Return (X, Y) of the center of cell containing provided text 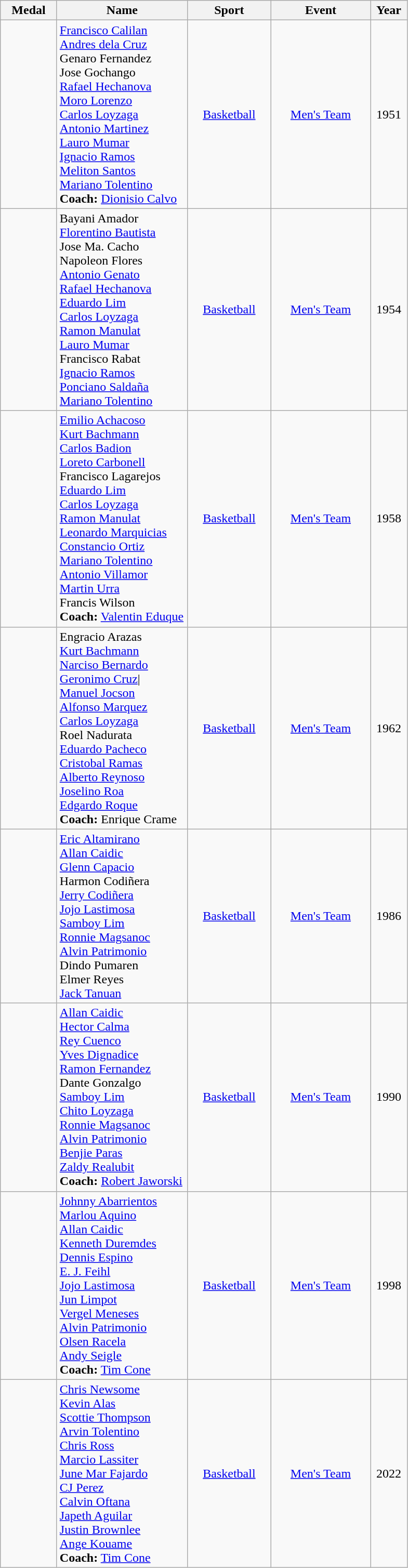
Event (320, 10)
Medal (29, 10)
Name (122, 10)
Sport (229, 10)
1951 (389, 114)
1998 (389, 1285)
1990 (389, 1097)
1986 (389, 916)
1958 (389, 519)
1962 (389, 728)
Year (389, 10)
2022 (389, 1473)
1954 (389, 310)
